Detect which cell encompasses the target text, then output its [x, y] center coordinate. 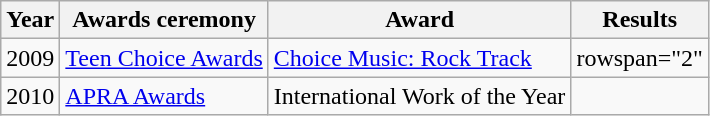
APRA Awards [164, 96]
Awards ceremony [164, 20]
Choice Music: Rock Track [420, 58]
Results [640, 20]
Teen Choice Awards [164, 58]
Award [420, 20]
rowspan="2" [640, 58]
2010 [30, 96]
2009 [30, 58]
Year [30, 20]
International Work of the Year [420, 96]
